Detect which cell encompasses the target text, then output its [x, y] center coordinate. 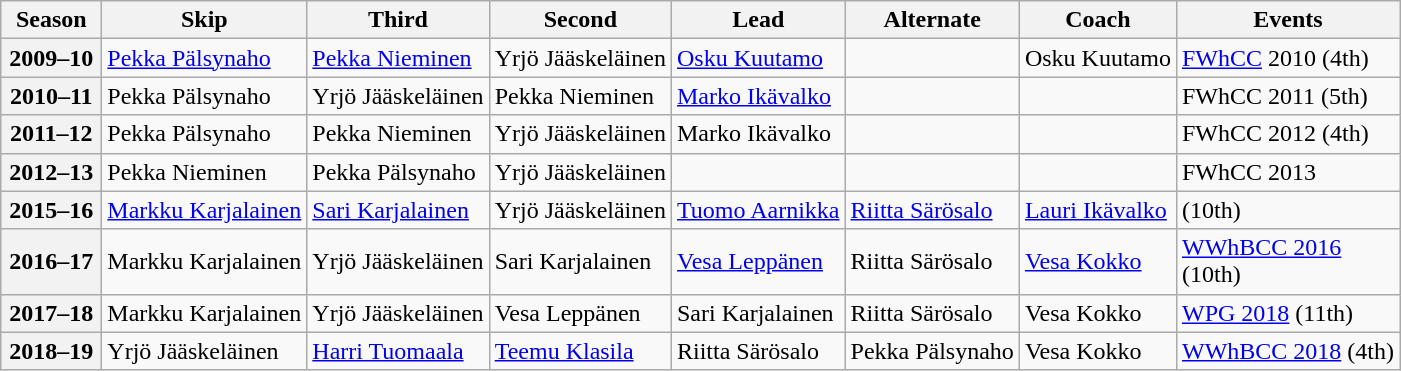
2009–10 [52, 58]
Skip [204, 20]
2018–19 [52, 351]
2016–17 [52, 262]
2015–16 [52, 210]
FWhCC 2011 (5th) [1288, 96]
2012–13 [52, 172]
2010–11 [52, 96]
WPG 2018 (11th) [1288, 313]
WWhBCC 2018 (4th) [1288, 351]
Coach [1098, 20]
Season [52, 20]
Lauri Ikävalko [1098, 210]
Lead [758, 20]
FWhCC 2013 [1288, 172]
Teemu Klasila [580, 351]
WWhBCC 2016 (10th) [1288, 262]
2017–18 [52, 313]
Harri Tuomaala [398, 351]
Events [1288, 20]
Alternate [932, 20]
FWhCC 2010 (4th) [1288, 58]
FWhCC 2012 (4th) [1288, 134]
Second [580, 20]
(10th) [1288, 210]
2011–12 [52, 134]
Third [398, 20]
Tuomo Aarnikka [758, 210]
